Return the (x, y) coordinate for the center point of the cell that contains the specified text.  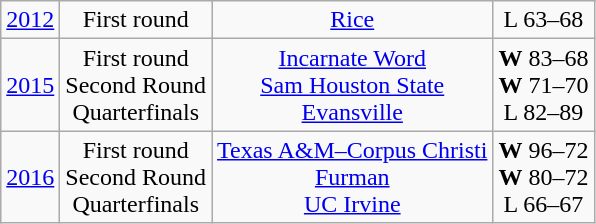
Texas A&M–Corpus ChristiFurmanUC Irvine (352, 177)
Incarnate WordSam Houston StateEvansville (352, 85)
L 63–68 (544, 20)
First round (136, 20)
Rice (352, 20)
2012 (30, 20)
W 83–68W 71–70L 82–89 (544, 85)
2015 (30, 85)
2016 (30, 177)
W 96–72W 80–72L 66–67 (544, 177)
